From the cell containing the given text, extract its center point as (x, y) coordinate. 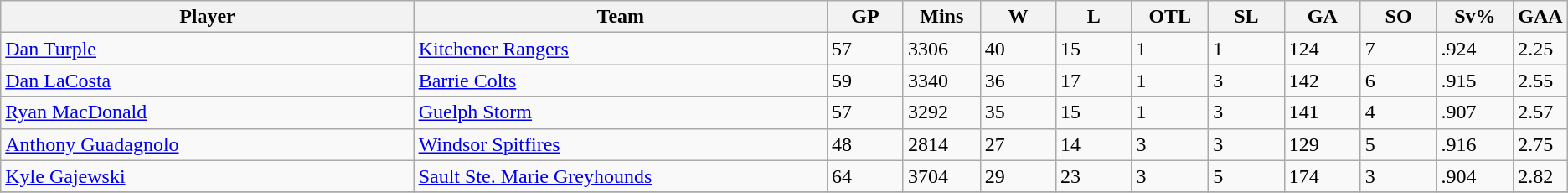
Kitchener Rangers (620, 49)
23 (1094, 176)
2.82 (1541, 176)
W (1018, 17)
17 (1094, 81)
3704 (941, 176)
2.75 (1541, 144)
Sv% (1475, 17)
142 (1322, 81)
Sault Ste. Marie Greyhounds (620, 176)
.916 (1475, 144)
SO (1399, 17)
124 (1322, 49)
3292 (941, 112)
Barrie Colts (620, 81)
OTL (1170, 17)
2.25 (1541, 49)
Team (620, 17)
Dan LaCosta (208, 81)
Mins (941, 17)
Ryan MacDonald (208, 112)
6 (1399, 81)
.904 (1475, 176)
GA (1322, 17)
2.55 (1541, 81)
.907 (1475, 112)
Anthony Guadagnolo (208, 144)
129 (1322, 144)
GAA (1541, 17)
.924 (1475, 49)
48 (866, 144)
14 (1094, 144)
2814 (941, 144)
35 (1018, 112)
Kyle Gajewski (208, 176)
36 (1018, 81)
3306 (941, 49)
59 (866, 81)
4 (1399, 112)
7 (1399, 49)
3340 (941, 81)
SL (1246, 17)
Player (208, 17)
40 (1018, 49)
2.57 (1541, 112)
141 (1322, 112)
64 (866, 176)
27 (1018, 144)
.915 (1475, 81)
GP (866, 17)
Guelph Storm (620, 112)
Windsor Spitfires (620, 144)
L (1094, 17)
Dan Turple (208, 49)
174 (1322, 176)
29 (1018, 176)
